Find where the given text appears and provide that cell's center as [X, Y] coordinate. 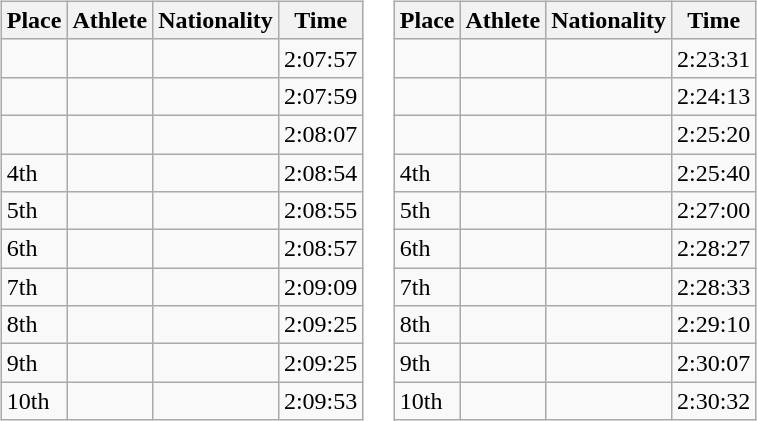
2:30:32 [713, 401]
2:30:07 [713, 363]
2:09:09 [320, 287]
2:27:00 [713, 211]
2:07:59 [320, 96]
2:28:33 [713, 287]
2:08:57 [320, 249]
2:23:31 [713, 58]
2:25:20 [713, 134]
2:25:40 [713, 173]
2:09:53 [320, 401]
2:08:07 [320, 134]
2:08:55 [320, 211]
2:29:10 [713, 325]
2:28:27 [713, 249]
2:08:54 [320, 173]
2:24:13 [713, 96]
2:07:57 [320, 58]
